Locate the cell with the specified text and output its [X, Y] center coordinate. 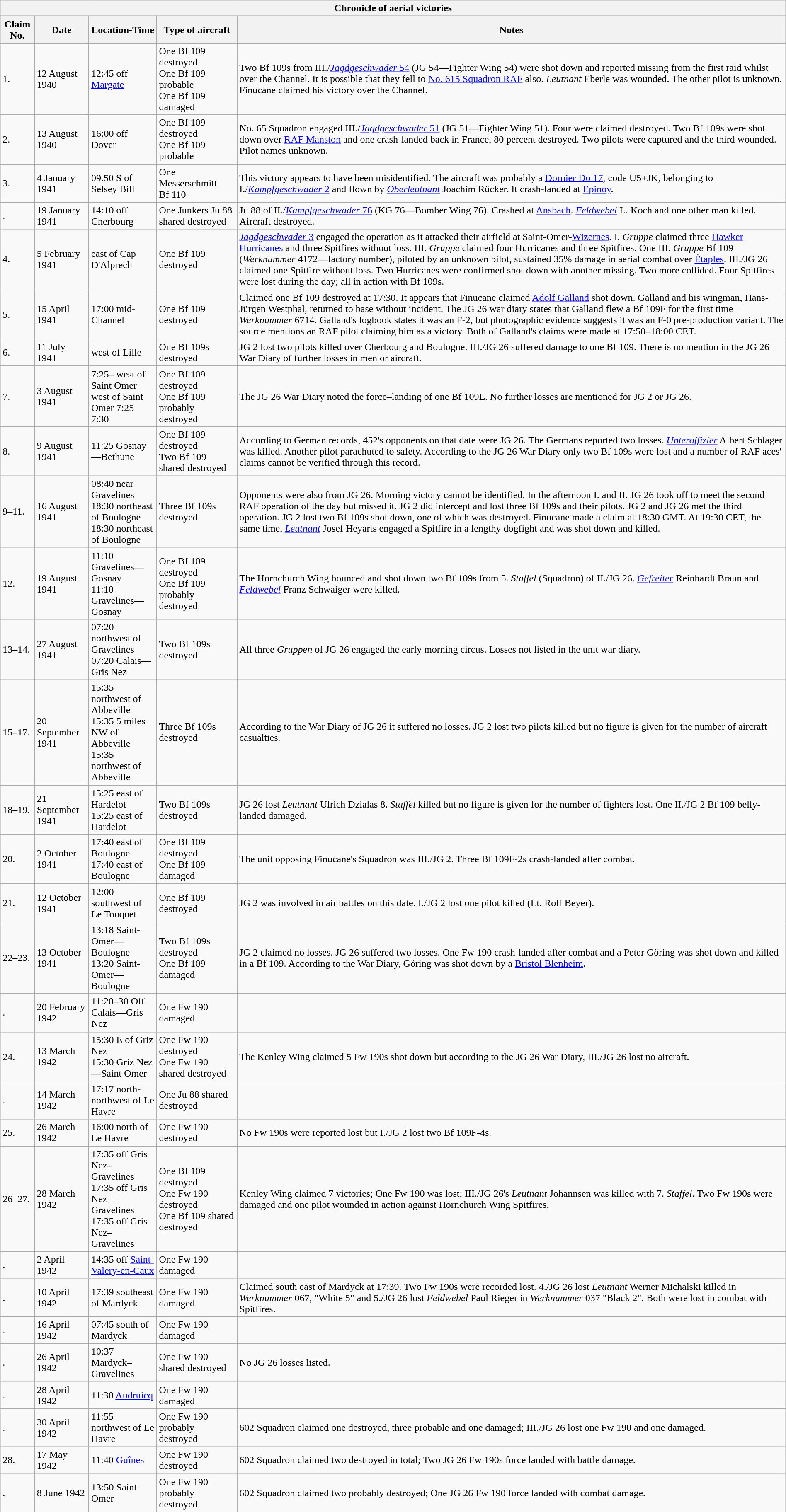
7. [17, 396]
13:18 Saint-Omer—Boulogne13:20 Saint-Omer—Boulogne [123, 958]
3. [17, 183]
One Bf 109 destroyedOne Bf 109 probable [197, 139]
16:00 north of Le Havre [123, 1133]
28. [17, 1460]
11 July 1941 [61, 352]
8. [17, 451]
4. [17, 259]
13–14. [17, 650]
5 February 1941 [61, 259]
Claim No. [17, 30]
15–17. [17, 733]
1. [17, 79]
According to the War Diary of JG 26 it suffered no losses. JG 2 lost two pilots killed but no figure is given for the number of aircraft casualties. [512, 733]
One Messerschmitt Bf 110 [197, 183]
One Bf 109 destroyed One Bf 109 damaged [197, 859]
25. [17, 1133]
13 October 1941 [61, 958]
11:40 Guînes [123, 1460]
No Fw 190s were reported lost but I./JG 2 lost two Bf 109F-4s. [512, 1133]
17:39 southeast of Mardyck [123, 1297]
19 January 1941 [61, 215]
26 March 1942 [61, 1133]
9–11. [17, 511]
26–27. [17, 1199]
16 August 1941 [61, 511]
14 March 1942 [61, 1100]
15 April 1941 [61, 314]
21 September 1941 [61, 810]
20 February 1942 [61, 1013]
09.50 S of Selsey Bill [123, 183]
12 August 1940 [61, 79]
Location-Time [123, 30]
13 March 1942 [61, 1057]
One Junkers Ju 88 shared destroyed [197, 215]
One Fw 190 destroyed One Fw 190 shared destroyed [197, 1057]
No JG 26 losses listed. [512, 1362]
17:40 east of Boulogne17:40 east of Boulogne [123, 859]
26 April 1942 [61, 1362]
16:00 off Dover [123, 139]
12. [17, 583]
28 April 1942 [61, 1395]
11:25 Gosnay—Bethune [123, 451]
17 May 1942 [61, 1460]
4 January 1941 [61, 183]
Ju 88 of II./Kampfgeschwader 76 (KG 76—Bomber Wing 76). Crashed at Ansbach. Feldwebel L. Koch and one other man killed. Aircraft destroyed. [512, 215]
The unit opposing Finucane's Squadron was III./JG 2. Three Bf 109F-2s crash-landed after combat. [512, 859]
12:45 off Margate [123, 79]
9 August 1941 [61, 451]
28 March 1942 [61, 1199]
15:35 northwest of Abbeville15:35 5 miles NW of Abbeville15:35 northwest of Abbeville [123, 733]
08:40 near Gravelines18:30 northeast of Boulogne18:30 northeast of Boulogne [123, 511]
18–19. [17, 810]
19 August 1941 [61, 583]
Chronicle of aerial victories [393, 8]
15:25 east of Hardelot15:25 east of Hardelot [123, 810]
21. [17, 903]
22–23. [17, 958]
8 June 1942 [61, 1493]
14:10 off Cherbourg [123, 215]
5. [17, 314]
17:17 north-northwest of Le Havre [123, 1100]
11:10 Gravelines—Gosnay11:10 Gravelines—Gosnay [123, 583]
11:20–30 Off Calais—Gris Nez [123, 1013]
24. [17, 1057]
20 September 1941 [61, 733]
All three Gruppen of JG 26 engaged the early morning circus. Losses not listed in the unit war diary. [512, 650]
3 August 1941 [61, 396]
15:30 E of Griz Nez15:30 Griz Nez—Saint Omer [123, 1057]
One Bf 109 destroyed Two Bf 109 shared destroyed [197, 451]
The Kenley Wing claimed 5 Fw 190s shot down but according to the JG 26 War Diary, III./JG 26 lost no aircraft. [512, 1057]
17:35 off Gris Nez–Gravelines17:35 off Gris Nez–Gravelines17:35 off Gris Nez–Gravelines [123, 1199]
Date [61, 30]
602 Squadron claimed two probably destroyed; One JG 26 Fw 190 force landed with combat damage. [512, 1493]
11:30 Audruicq [123, 1395]
One Ju 88 shared destroyed [197, 1100]
11:55 northwest of Le Havre [123, 1428]
2 October 1941 [61, 859]
One Bf 109s destroyed [197, 352]
west of Lille [123, 352]
17:00 mid-Channel [123, 314]
Type of aircraft [197, 30]
10 April 1942 [61, 1297]
7:25– west of Saint Omerwest of Saint Omer 7:25–7:30 [123, 396]
20. [17, 859]
07:45 south of Mardyck [123, 1330]
13:50 Saint-Omer [123, 1493]
One Bf 109 destroyedOne Bf 109 probableOne Bf 109 damaged [197, 79]
30 April 1942 [61, 1428]
6. [17, 352]
Notes [512, 30]
Two Bf 109s destroyedOne Bf 109 damaged [197, 958]
602 Squadron claimed two destroyed in total; Two JG 26 Fw 190s force landed with battle damage. [512, 1460]
10:37 Mardyck–Gravelines [123, 1362]
14:35 off Saint-Valery-en-Caux [123, 1265]
east of Cap D'Alprech [123, 259]
602 Squadron claimed one destroyed, three probable and one damaged; III./JG 26 lost one Fw 190 and one damaged. [512, 1428]
2 April 1942 [61, 1265]
12:00 southwest of Le Touquet [123, 903]
13 August 1940 [61, 139]
07:20 northwest of Gravelines07:20 Calais—Gris Nez [123, 650]
27 August 1941 [61, 650]
The JG 26 War Diary noted the force–landing of one Bf 109E. No further losses are mentioned for JG 2 or JG 26. [512, 396]
16 April 1942 [61, 1330]
2. [17, 139]
12 October 1941 [61, 903]
One Bf 109 destroyedOne Fw 190 destroyedOne Bf 109 shared destroyed [197, 1199]
JG 2 was involved in air battles on this date. I./JG 2 lost one pilot killed (Lt. Rolf Beyer). [512, 903]
One Fw 190 shared destroyed [197, 1362]
